From the cell containing the given text, extract its center point as [X, Y] coordinate. 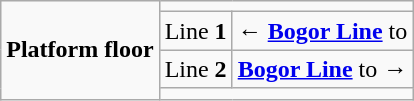
Line 2 [196, 69]
Line 1 [196, 31]
Platform floor [80, 50]
← Bogor Line to [322, 31]
Bogor Line to → [322, 69]
